From the cell containing the given text, extract its center point as (x, y) coordinate. 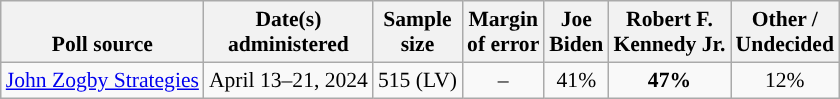
Poll source (102, 32)
41% (576, 80)
47% (669, 80)
Other /Undecided (784, 32)
Samplesize (418, 32)
John Zogby Strategies (102, 80)
JoeBiden (576, 32)
Marginof error (503, 32)
515 (LV) (418, 80)
Date(s)administered (288, 32)
– (503, 80)
12% (784, 80)
Robert F.Kennedy Jr. (669, 32)
April 13–21, 2024 (288, 80)
